Search for the cell housing the specified text and yield its (x, y) center coordinate. 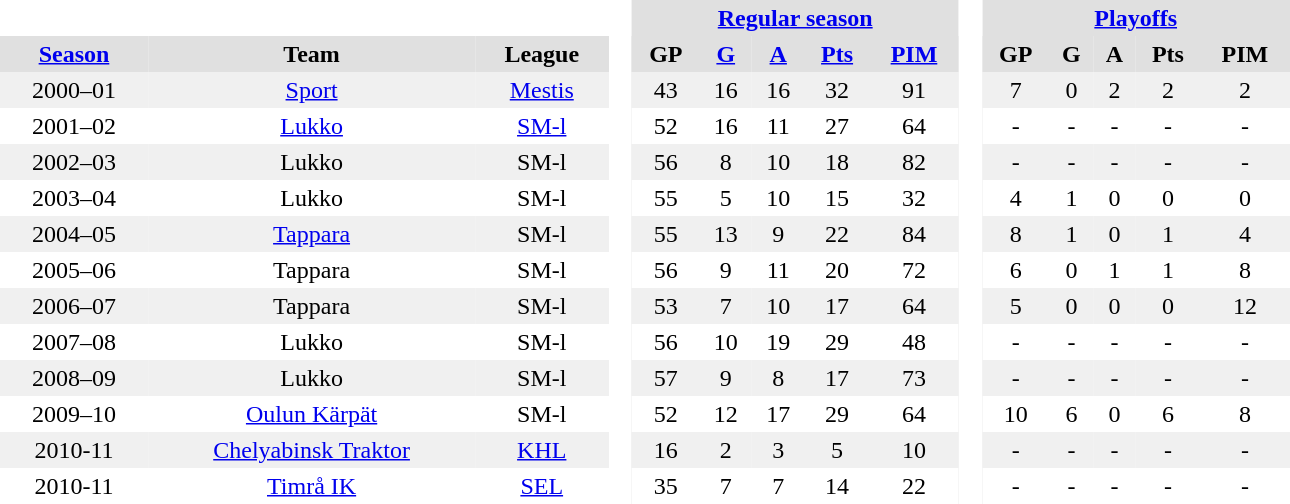
2001–02 (74, 126)
73 (914, 378)
15 (836, 198)
82 (914, 162)
14 (836, 486)
48 (914, 342)
Oulun Kärpät (312, 414)
57 (666, 378)
84 (914, 234)
91 (914, 90)
2003–04 (74, 198)
2008–09 (74, 378)
20 (836, 270)
2007–08 (74, 342)
53 (666, 306)
2009–10 (74, 414)
2004–05 (74, 234)
2006–07 (74, 306)
Playoffs (1136, 18)
SEL (542, 486)
Season (74, 54)
3 (778, 450)
2002–03 (74, 162)
Sport (312, 90)
72 (914, 270)
KHL (542, 450)
Chelyabinsk Traktor (312, 450)
18 (836, 162)
43 (666, 90)
Team (312, 54)
35 (666, 486)
27 (836, 126)
2000–01 (74, 90)
League (542, 54)
Timrå IK (312, 486)
13 (725, 234)
2005–06 (74, 270)
Regular season (795, 18)
Mestis (542, 90)
19 (778, 342)
